Determine the (X, Y) coordinate at the center of the cell enclosing the given text.  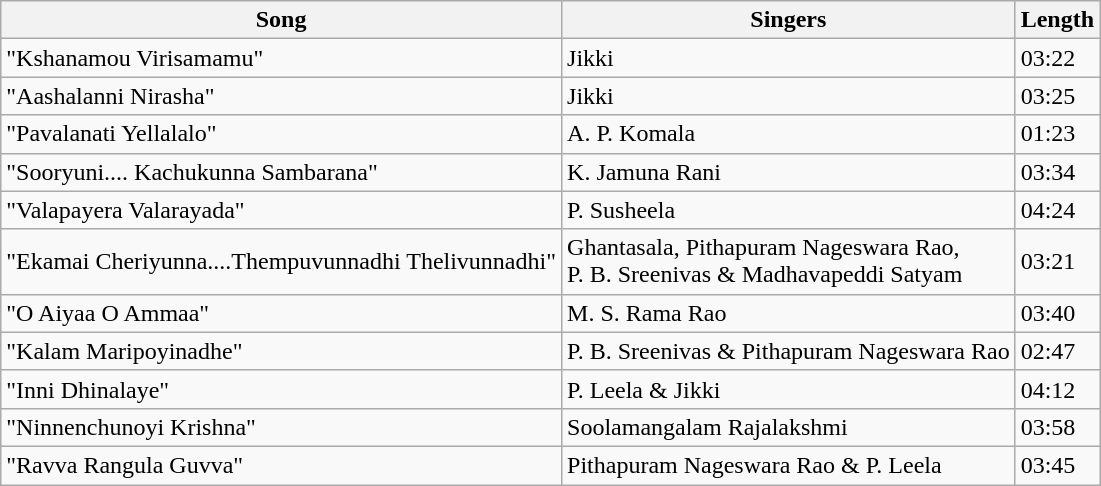
Length (1057, 20)
"Kalam Maripoyinadhe" (282, 351)
M. S. Rama Rao (789, 313)
P. Leela & Jikki (789, 389)
"Kshanamou Virisamamu" (282, 58)
"Ravva Rangula Guvva" (282, 465)
03:25 (1057, 96)
Ghantasala, Pithapuram Nageswara Rao,P. B. Sreenivas & Madhavapeddi Satyam (789, 262)
P. B. Sreenivas & Pithapuram Nageswara Rao (789, 351)
03:34 (1057, 172)
"Inni Dhinalaye" (282, 389)
03:58 (1057, 427)
Song (282, 20)
02:47 (1057, 351)
Soolamangalam Rajalakshmi (789, 427)
"Sooryuni.... Kachukunna Sambarana" (282, 172)
04:24 (1057, 210)
"O Aiyaa O Ammaa" (282, 313)
Pithapuram Nageswara Rao & P. Leela (789, 465)
01:23 (1057, 134)
Singers (789, 20)
A. P. Komala (789, 134)
"Ekamai Cheriyunna....Thempuvunnadhi Thelivunnadhi" (282, 262)
"Aashalanni Nirasha" (282, 96)
"Ninnenchunoyi Krishna" (282, 427)
03:45 (1057, 465)
04:12 (1057, 389)
03:22 (1057, 58)
03:21 (1057, 262)
"Valapayera Valarayada" (282, 210)
"Pavalanati Yellalalo" (282, 134)
K. Jamuna Rani (789, 172)
P. Susheela (789, 210)
03:40 (1057, 313)
